Return the [x, y] coordinate for the center point of the cell that contains the specified text.  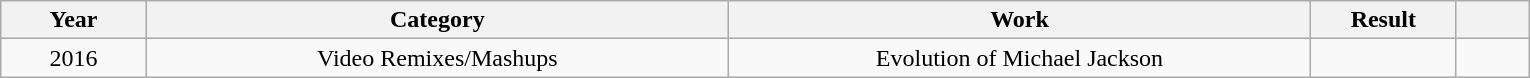
Evolution of Michael Jackson [1019, 58]
2016 [74, 58]
Category [437, 20]
Work [1019, 20]
Year [74, 20]
Result [1384, 20]
Video Remixes/Mashups [437, 58]
